Capture the cell that displays the provided text and extract its (X, Y) central coordinate. 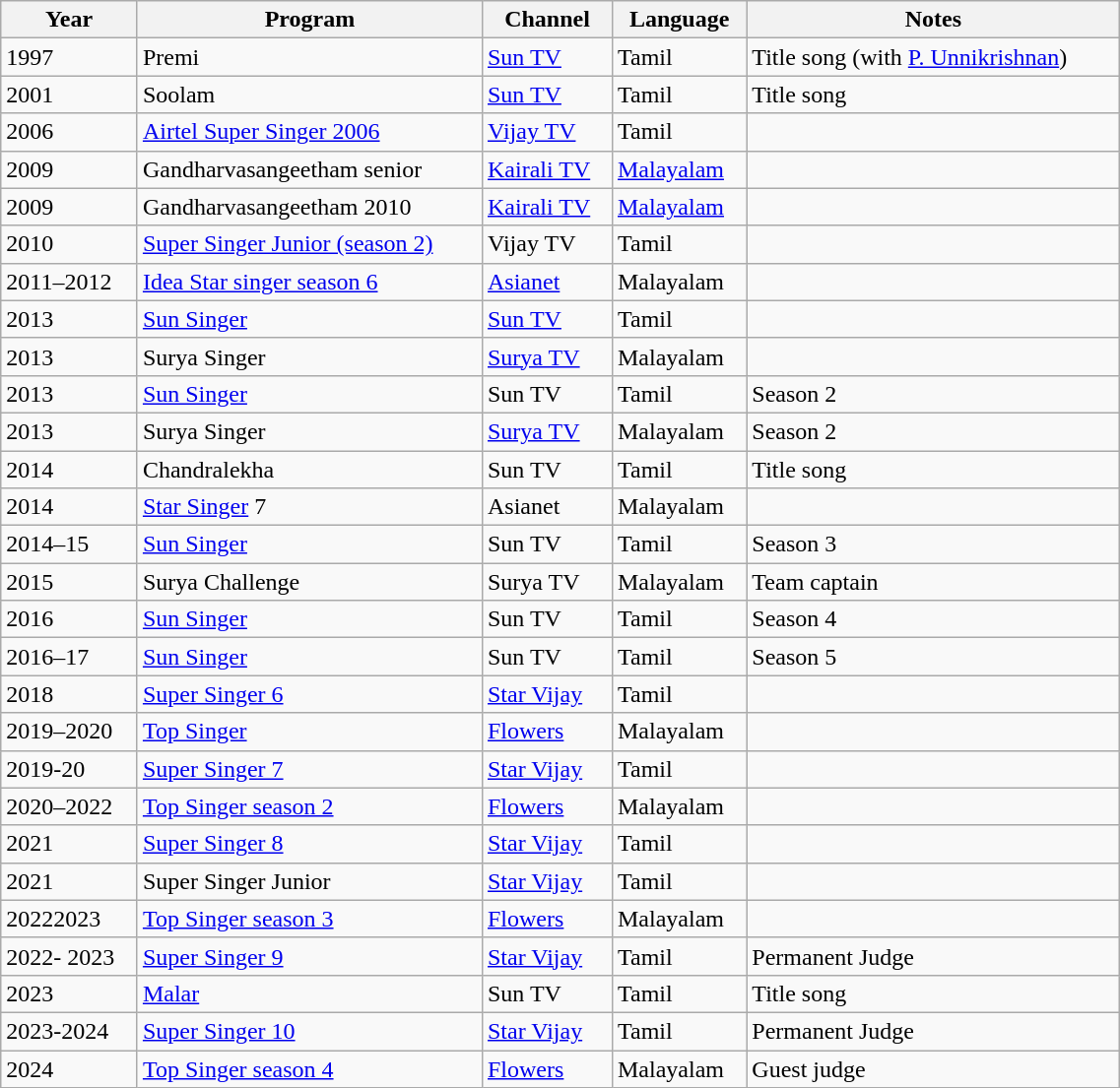
Super Singer 7 (309, 769)
20222023 (69, 919)
Year (69, 20)
2016 (69, 619)
Super Singer Junior (season 2) (309, 244)
2018 (69, 694)
Guest judge (934, 1068)
Top Singer season 3 (309, 919)
Season 5 (934, 657)
Surya Challenge (309, 582)
Title song (with P. Unnikrishnan) (934, 57)
2010 (69, 244)
Soolam (309, 95)
Gandharvasangeetham senior (309, 169)
Top Singer season 2 (309, 806)
2014–15 (69, 544)
Super Singer 9 (309, 956)
2019–2020 (69, 732)
Super Singer 10 (309, 1031)
Season 3 (934, 544)
Chandralekha (309, 470)
Channel (547, 20)
Language (679, 20)
2001 (69, 95)
Season 4 (934, 619)
1997 (69, 57)
Team captain (934, 582)
Malar (309, 993)
2023 (69, 993)
Program (309, 20)
Airtel Super Singer 2006 (309, 132)
2022- 2023 (69, 956)
2023-2024 (69, 1031)
Gandharvasangeetham 2010 (309, 207)
Super Singer 6 (309, 694)
2024 (69, 1068)
2016–17 (69, 657)
Super Singer 8 (309, 844)
Idea Star singer season 6 (309, 282)
Super Singer Junior (309, 881)
2015 (69, 582)
Premi (309, 57)
Top Singer season 4 (309, 1068)
Star Singer 7 (309, 507)
Top Singer (309, 732)
2006 (69, 132)
Notes (934, 20)
2019-20 (69, 769)
2011–2012 (69, 282)
2020–2022 (69, 806)
